Determine the (X, Y) coordinate at the center of the cell enclosing the given text.  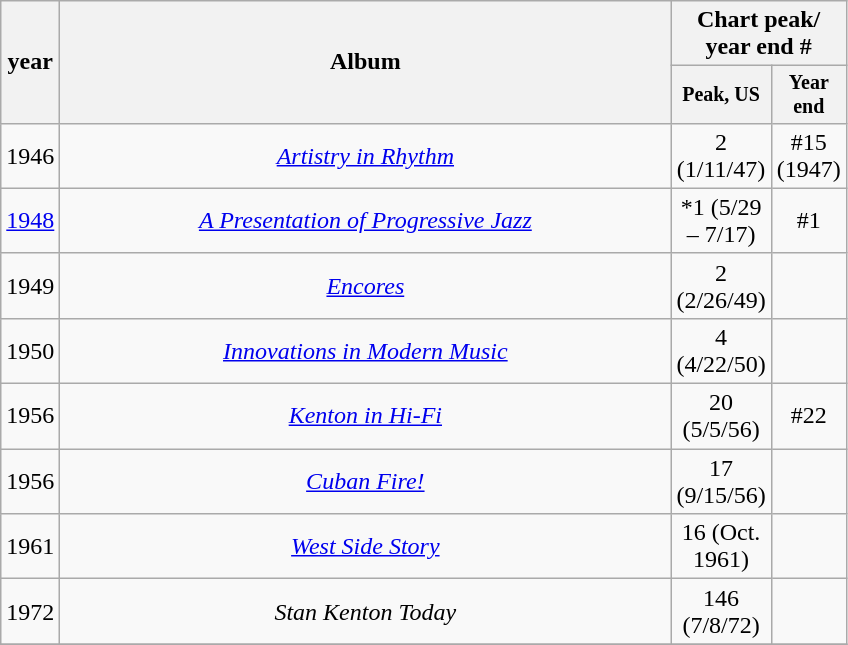
1948 (30, 220)
1950 (30, 350)
Cuban Fire! (366, 482)
Innovations in Modern Music (366, 350)
Year end (808, 94)
4 (4/22/50) (721, 350)
17 (9/15/56) (721, 482)
Kenton in Hi-Fi (366, 416)
A Presentation of Progressive Jazz (366, 220)
16 (Oct.1961) (721, 546)
Stan Kenton Today (366, 612)
#22 (808, 416)
1972 (30, 612)
Album (366, 62)
#1 (808, 220)
#15 (1947) (808, 156)
1946 (30, 156)
1949 (30, 286)
*1 (5/29 – 7/17) (721, 220)
Peak, US (721, 94)
Encores (366, 286)
146 (7/8/72) (721, 612)
year (30, 62)
20 (5/5/56) (721, 416)
Chart peak/year end # (758, 34)
West Side Story (366, 546)
Artistry in Rhythm (366, 156)
2 (2/26/49) (721, 286)
1961 (30, 546)
2 (1/11/47) (721, 156)
